Return (x, y) of the center of cell containing provided text 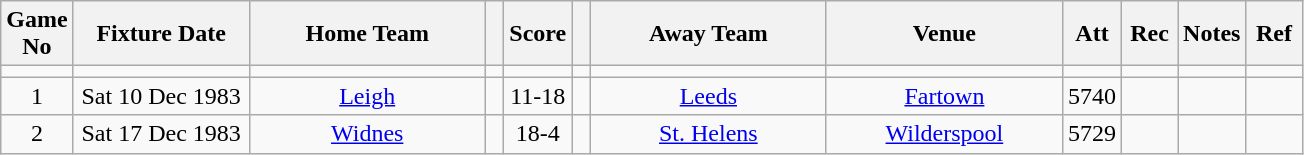
Sat 10 Dec 1983 (161, 96)
Wilderspool (944, 134)
5729 (1092, 134)
Notes (1212, 34)
Fartown (944, 96)
Ref (1274, 34)
Leeds (708, 96)
Fixture Date (161, 34)
St. Helens (708, 134)
Home Team (367, 34)
Away Team (708, 34)
Score (538, 34)
Widnes (367, 134)
Att (1092, 34)
Game No (37, 34)
Sat 17 Dec 1983 (161, 134)
1 (37, 96)
11-18 (538, 96)
Leigh (367, 96)
2 (37, 134)
Venue (944, 34)
5740 (1092, 96)
18-4 (538, 134)
Rec (1150, 34)
